Scan for the cell matching the given text and deliver its [x, y] coordinate at center. 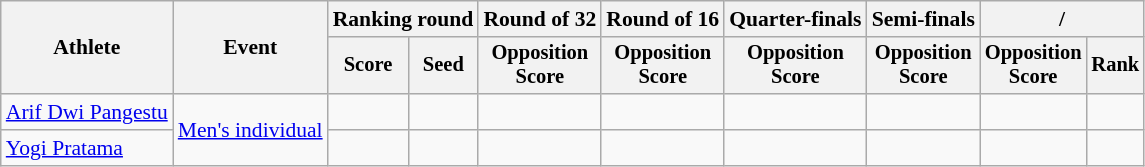
Event [250, 48]
Score [368, 66]
Yogi Pratama [87, 148]
Men's individual [250, 130]
Round of 32 [540, 19]
Athlete [87, 48]
Seed [443, 66]
Quarter-finals [795, 19]
Round of 16 [662, 19]
Rank [1115, 66]
Semi-finals [924, 19]
/ [1062, 19]
Arif Dwi Pangestu [87, 112]
Ranking round [404, 19]
